Output the (x, y) coordinate of the center of the cell containing the given text.  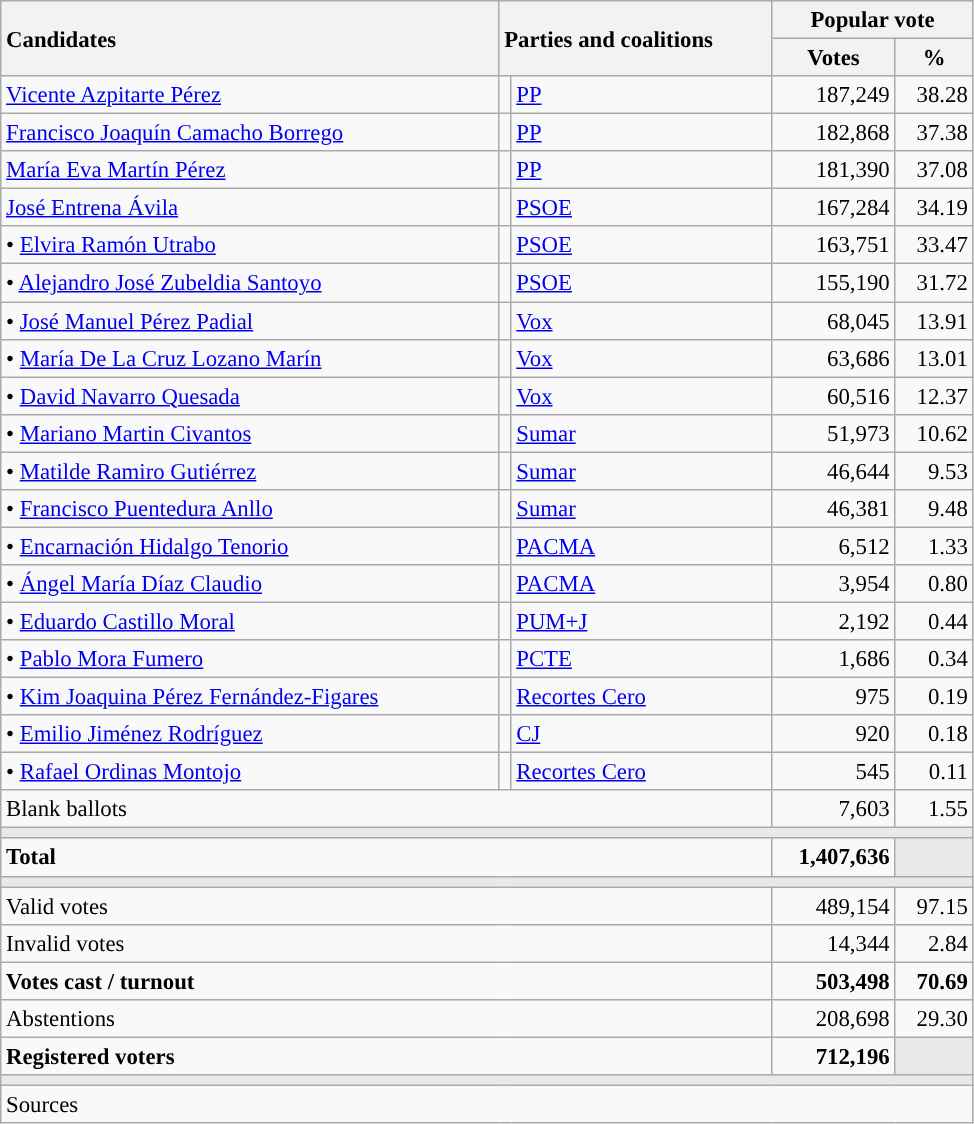
3,954 (834, 584)
1.55 (934, 809)
• David Navarro Quesada (250, 396)
Popular vote (872, 20)
31.72 (934, 283)
34.19 (934, 208)
0.80 (934, 584)
1.33 (934, 546)
46,644 (834, 471)
Candidates (250, 38)
920 (834, 734)
63,686 (834, 358)
29.30 (934, 1019)
Registered voters (386, 1056)
• Mariano Martin Civantos (250, 433)
68,045 (834, 321)
51,973 (834, 433)
0.18 (934, 734)
• Rafael Ordinas Montojo (250, 772)
Votes (834, 58)
Parties and coalitions (636, 38)
13.01 (934, 358)
60,516 (834, 396)
0.19 (934, 697)
• María De La Cruz Lozano Marín (250, 358)
• Eduardo Castillo Moral (250, 621)
Francisco Joaquín Camacho Borrego (250, 133)
163,751 (834, 245)
208,698 (834, 1019)
Invalid votes (386, 943)
Votes cast / turnout (386, 981)
Valid votes (386, 906)
Sources (487, 1104)
PCTE (642, 659)
503,498 (834, 981)
0.44 (934, 621)
12.37 (934, 396)
37.38 (934, 133)
187,249 (834, 95)
1,686 (834, 659)
Blank ballots (386, 809)
• Emilio Jiménez Rodríguez (250, 734)
2,192 (834, 621)
• Francisco Puentedura Anllo (250, 509)
• Matilde Ramiro Gutiérrez (250, 471)
9.48 (934, 509)
46,381 (834, 509)
• Ángel María Díaz Claudio (250, 584)
182,868 (834, 133)
7,603 (834, 809)
10.62 (934, 433)
Vicente Azpitarte Pérez (250, 95)
2.84 (934, 943)
37.08 (934, 170)
• Pablo Mora Fumero (250, 659)
José Entrena Ávila (250, 208)
9.53 (934, 471)
• José Manuel Pérez Padial (250, 321)
Total (386, 858)
33.47 (934, 245)
97.15 (934, 906)
CJ (642, 734)
975 (834, 697)
1,407,636 (834, 858)
0.34 (934, 659)
• Elvira Ramón Utrabo (250, 245)
181,390 (834, 170)
70.69 (934, 981)
• Encarnación Hidalgo Tenorio (250, 546)
• Kim Joaquina Pérez Fernández-Figares (250, 697)
155,190 (834, 283)
489,154 (834, 906)
545 (834, 772)
0.11 (934, 772)
38.28 (934, 95)
13.91 (934, 321)
• Alejandro José Zubeldia Santoyo (250, 283)
PUM+J (642, 621)
Abstentions (386, 1019)
167,284 (834, 208)
14,344 (834, 943)
% (934, 58)
María Eva Martín Pérez (250, 170)
6,512 (834, 546)
712,196 (834, 1056)
